Return [X, Y] of the center of cell containing provided text 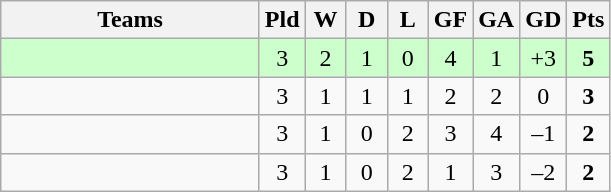
GF [450, 20]
–1 [544, 134]
–2 [544, 172]
GA [496, 20]
+3 [544, 58]
W [326, 20]
Pld [282, 20]
GD [544, 20]
Teams [130, 20]
Pts [588, 20]
L [408, 20]
D [366, 20]
5 [588, 58]
